Determine the [x, y] coordinate at the center of the cell enclosing the given text.  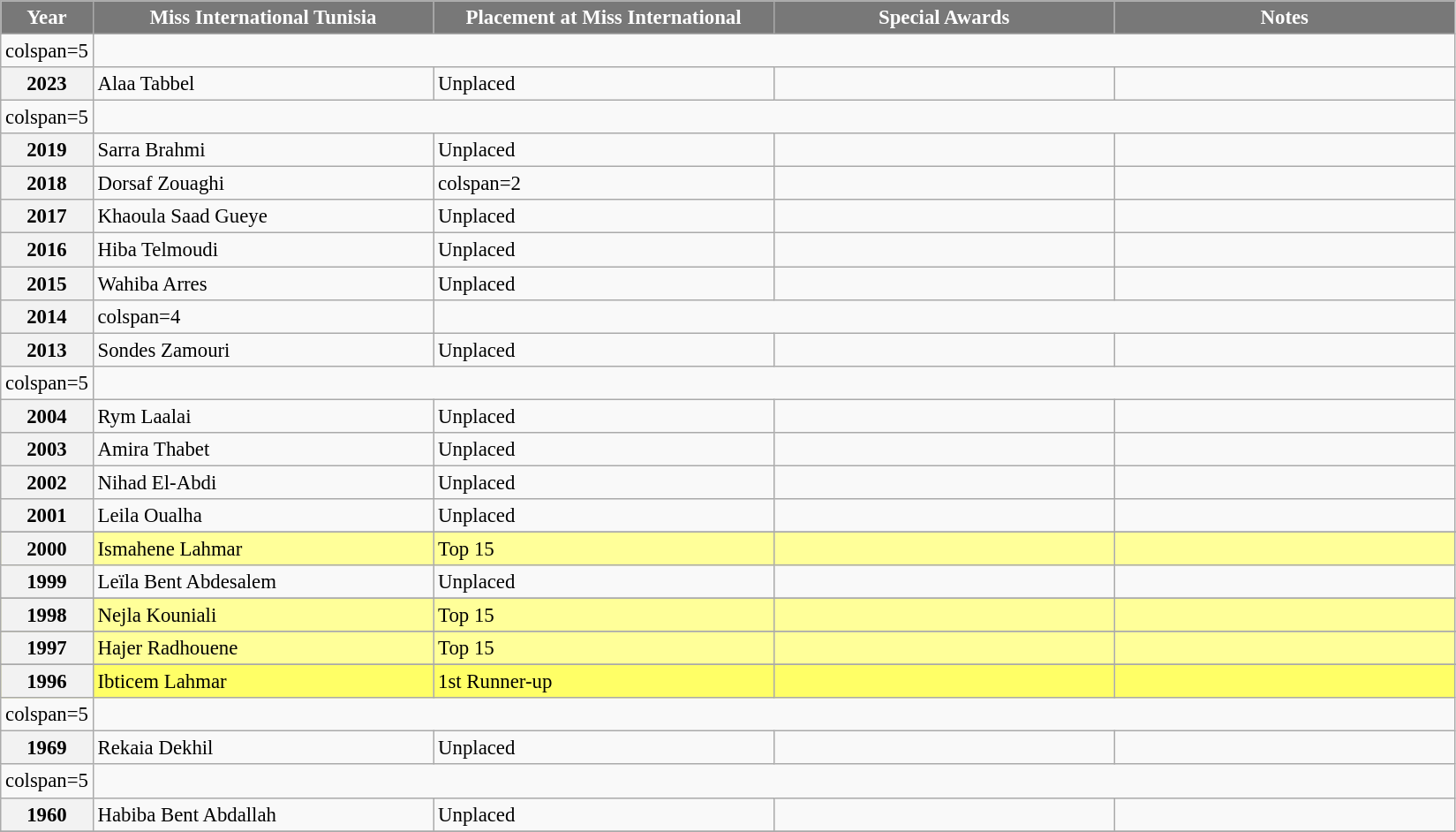
2014 [47, 316]
Special Awards [944, 18]
Dorsaf Zouaghi [263, 184]
2016 [47, 250]
Leïla Bent Abdesalem [263, 582]
1960 [47, 814]
colspan=2 [604, 184]
2017 [47, 216]
2000 [47, 548]
Khaoula Saad Gueye [263, 216]
Hajer Radhouene [263, 648]
2023 [47, 84]
2015 [47, 284]
Alaa Tabbel [263, 84]
Sondes Zamouri [263, 350]
2003 [47, 450]
Habiba Bent Abdallah [263, 814]
Rekaia Dekhil [263, 748]
2018 [47, 184]
Hiba Telmoudi [263, 250]
Nejla Kouniali [263, 616]
Ismahene Lahmar [263, 548]
1998 [47, 616]
Sarra Brahmi [263, 150]
Placement at Miss International [604, 18]
Amira Thabet [263, 450]
colspan=4 [263, 316]
Rym Laalai [263, 416]
Year [47, 18]
Miss International Tunisia [263, 18]
Wahiba Arres [263, 284]
Notes [1285, 18]
1999 [47, 582]
Leila Oualha [263, 516]
2002 [47, 482]
1st Runner-up [604, 682]
2004 [47, 416]
2019 [47, 150]
Nihad El-Abdi [263, 482]
1997 [47, 648]
2001 [47, 516]
2013 [47, 350]
1969 [47, 748]
1996 [47, 682]
Ibticem Lahmar [263, 682]
